Provide the (X, Y) coordinate of the cell's center where the given text is located.  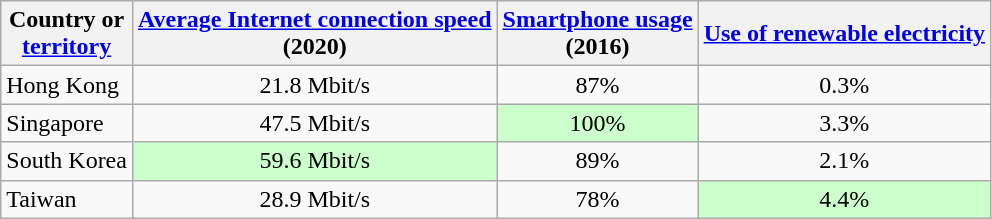
87% (598, 85)
Singapore (67, 123)
47.5 Mbit/s (314, 123)
0.3% (844, 85)
3.3% (844, 123)
Country or territory (67, 34)
89% (598, 161)
Use of renewable electricity (844, 34)
Taiwan (67, 199)
2.1% (844, 161)
59.6 Mbit/s (314, 161)
4.4% (844, 199)
78% (598, 199)
28.9 Mbit/s (314, 199)
100% (598, 123)
Hong Kong (67, 85)
South Korea (67, 161)
Smartphone usage (2016) (598, 34)
Average Internet connection speed (2020) (314, 34)
21.8 Mbit/s (314, 85)
